Extract the [x, y] coordinate from the center of the cell holding the provided text.  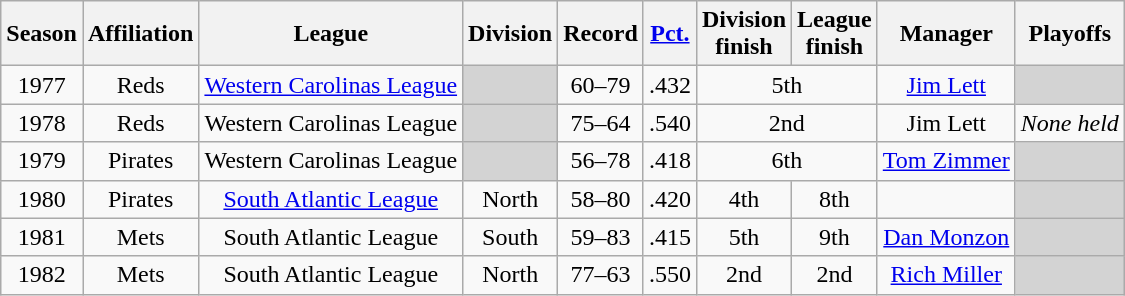
1978 [42, 123]
League [331, 34]
Divisionfinish [744, 34]
Affiliation [140, 34]
.540 [670, 123]
South [510, 237]
Division [510, 34]
60–79 [601, 85]
9th [835, 237]
Leaguefinish [835, 34]
59–83 [601, 237]
.420 [670, 199]
4th [744, 199]
Rich Miller [946, 275]
75–64 [601, 123]
1979 [42, 161]
Pct. [670, 34]
6th [786, 161]
.550 [670, 275]
1980 [42, 199]
.432 [670, 85]
Record [601, 34]
.415 [670, 237]
8th [835, 199]
None held [1070, 123]
Manager [946, 34]
58–80 [601, 199]
1977 [42, 85]
.418 [670, 161]
Playoffs [1070, 34]
Dan Monzon [946, 237]
1982 [42, 275]
77–63 [601, 275]
Season [42, 34]
Tom Zimmer [946, 161]
1981 [42, 237]
56–78 [601, 161]
